Extract the [x, y] coordinate from the center of the cell holding the provided text.  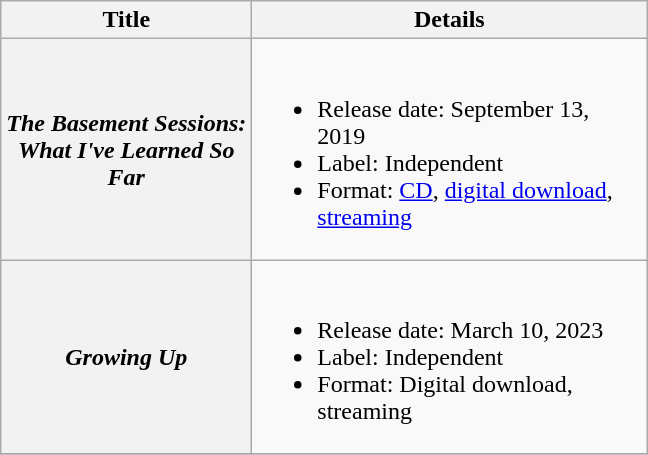
Details [450, 20]
Release date: March 10, 2023Label: IndependentFormat: Digital download, streaming [450, 357]
Growing Up [126, 357]
Release date: September 13, 2019Label: IndependentFormat: CD, digital download, streaming [450, 150]
The Basement Sessions: What I've Learned So Far [126, 150]
Title [126, 20]
